Return (X, Y) of the center of cell containing provided text 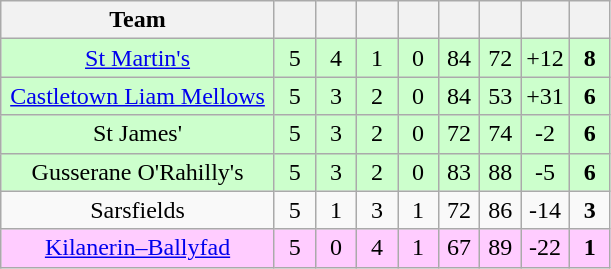
74 (500, 134)
St Martin's (138, 58)
-14 (546, 210)
Kilanerin–Ballyfad (138, 248)
83 (460, 172)
Sarsfields (138, 210)
86 (500, 210)
-5 (546, 172)
Gusserane O'Rahilly's (138, 172)
Team (138, 20)
88 (500, 172)
+12 (546, 58)
St James' (138, 134)
67 (460, 248)
-2 (546, 134)
+31 (546, 96)
8 (590, 58)
-22 (546, 248)
Castletown Liam Mellows (138, 96)
89 (500, 248)
53 (500, 96)
